Determine the (x, y) coordinate at the center of the cell enclosing the given text.  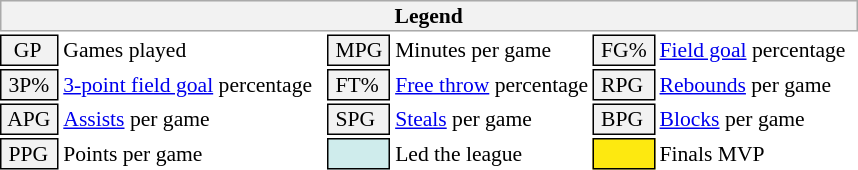
Rebounds per game (758, 85)
Field goal percentage (758, 50)
Minutes per game (492, 50)
Free throw percentage (492, 85)
GP (30, 50)
Finals MVP (758, 154)
Points per game (193, 154)
APG (30, 120)
PPG (30, 154)
Legend (428, 16)
BPG (624, 120)
3-point field goal percentage (193, 85)
3P% (30, 85)
RPG (624, 85)
Led the league (492, 154)
Assists per game (193, 120)
FT% (359, 85)
MPG (359, 50)
SPG (359, 120)
Blocks per game (758, 120)
Steals per game (492, 120)
Games played (193, 50)
FG% (624, 50)
